Scan for the cell matching the given text and deliver its (x, y) coordinate at center. 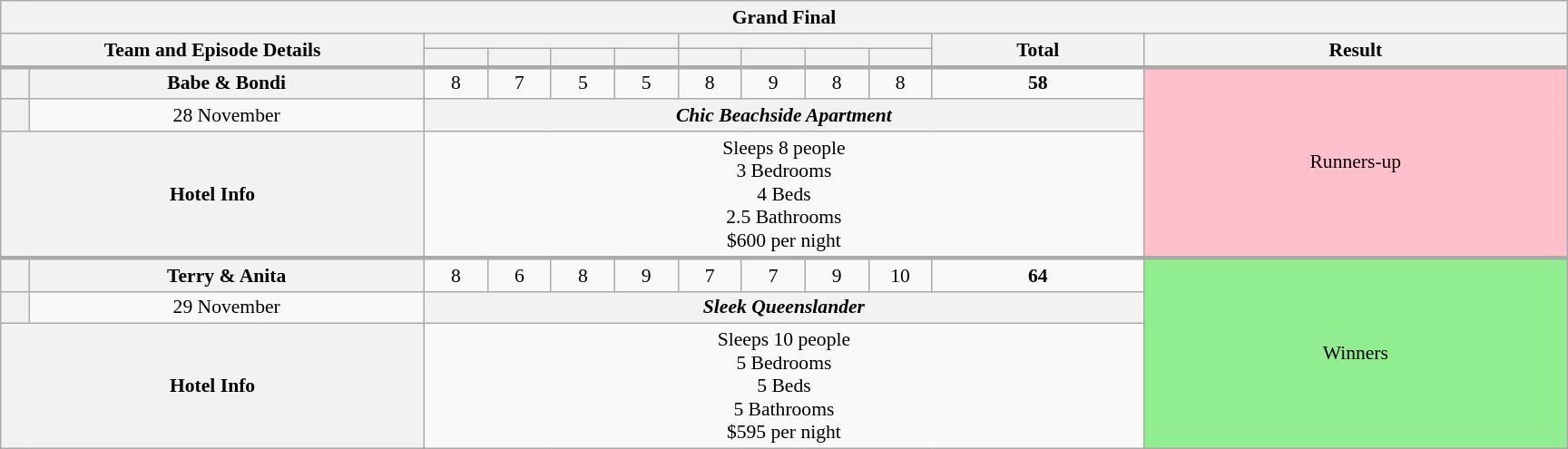
Winners (1356, 353)
Babe & Bondi (227, 83)
Sleek Queenslander (784, 307)
10 (900, 274)
Result (1356, 51)
6 (519, 274)
Sleeps 10 people5 Bedrooms5 Beds5 Bathrooms$595 per night (784, 386)
Runners-up (1356, 162)
64 (1038, 274)
58 (1038, 83)
Total (1038, 51)
28 November (227, 116)
29 November (227, 307)
Team and Episode Details (212, 51)
Chic Beachside Apartment (784, 116)
Grand Final (784, 17)
Terry & Anita (227, 274)
Sleeps 8 people3 Bedrooms4 Beds2.5 Bathrooms$600 per night (784, 194)
